Capture the cell that displays the provided text and extract its [X, Y] central coordinate. 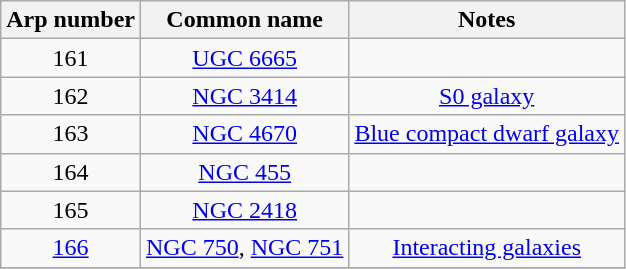
166 [71, 248]
161 [71, 58]
Notes [487, 20]
NGC 750, NGC 751 [244, 248]
163 [71, 134]
NGC 3414 [244, 96]
164 [71, 172]
S0 galaxy [487, 96]
NGC 4670 [244, 134]
Blue compact dwarf galaxy [487, 134]
NGC 2418 [244, 210]
Interacting galaxies [487, 248]
NGC 455 [244, 172]
UGC 6665 [244, 58]
165 [71, 210]
Common name [244, 20]
Arp number [71, 20]
162 [71, 96]
